Detect which cell encompasses the target text, then output its (x, y) center coordinate. 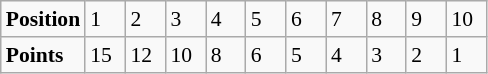
7 (346, 19)
9 (426, 19)
Points (43, 55)
12 (145, 55)
15 (105, 55)
Position (43, 19)
